Detect which cell encompasses the target text, then output its [x, y] center coordinate. 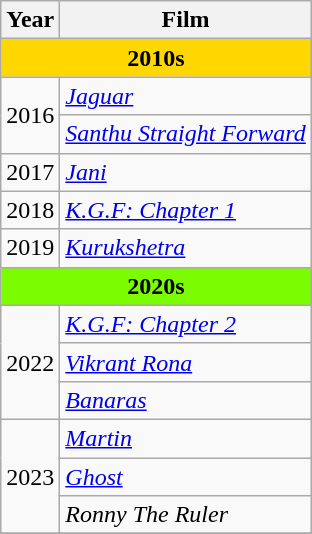
Banaras [186, 400]
K.G.F: Chapter 2 [186, 324]
2019 [30, 248]
Film [186, 20]
2017 [30, 172]
2010s [156, 58]
2020s [156, 286]
Jani [186, 172]
Vikrant Rona [186, 362]
2016 [30, 115]
Ronny The Ruler [186, 515]
Santhu Straight Forward [186, 134]
Year [30, 20]
2022 [30, 362]
Jaguar [186, 96]
K.G.F: Chapter 1 [186, 210]
2018 [30, 210]
Ghost [186, 477]
Martin [186, 438]
Kurukshetra [186, 248]
2023 [30, 476]
